Capture the cell that displays the provided text and extract its (x, y) central coordinate. 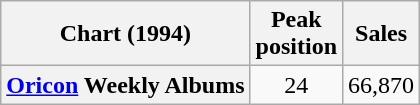
Chart (1994) (126, 34)
24 (296, 85)
Peakposition (296, 34)
Oricon Weekly Albums (126, 85)
66,870 (382, 85)
Sales (382, 34)
